Pinpoint the cell where the given text exists, returning its (X, Y) midpoint coordinate. 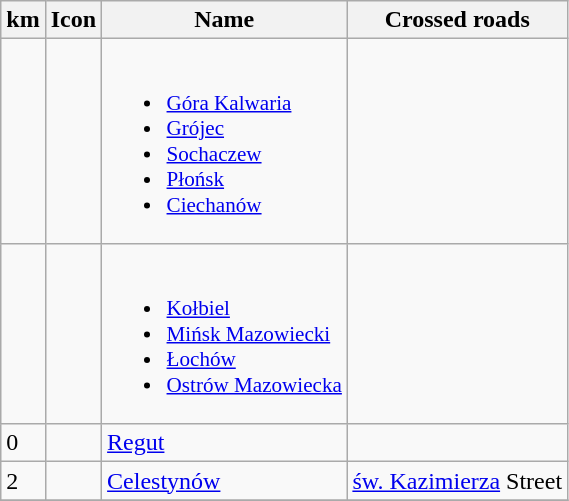
Crossed roads (458, 20)
Celestynów (224, 481)
Kołbiel Mińsk Mazowiecki Łochów Ostrów Mazowiecka (224, 334)
Icon (73, 20)
Regut (224, 443)
0 (23, 443)
Góra Kalwaria Grójec Sochaczew Płońsk Ciechanów (224, 142)
św. Kazimierza Street (458, 481)
km (23, 20)
2 (23, 481)
Name (224, 20)
